Search for the cell housing the specified text and yield its (x, y) center coordinate. 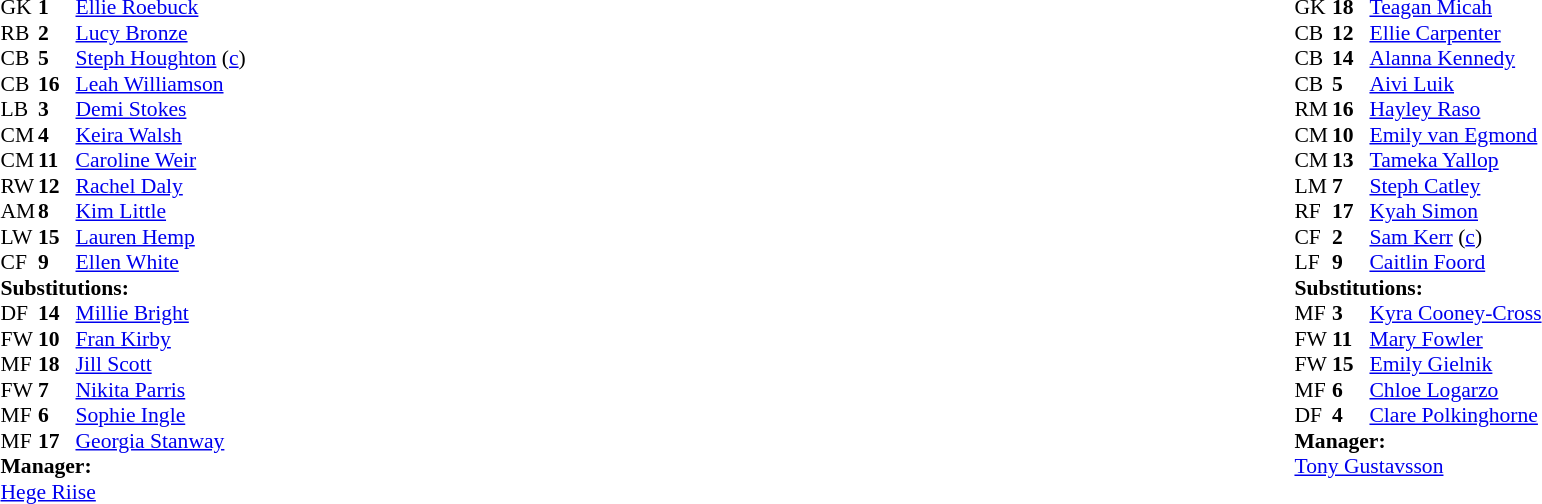
Emily Gielnik (1455, 365)
Caroline Weir (161, 161)
Kim Little (161, 211)
Alanna Kennedy (1455, 59)
Hayley Raso (1455, 109)
RM (1313, 109)
13 (1351, 161)
Lauren Hemp (161, 237)
LW (19, 237)
Mary Fowler (1455, 339)
Millie Bright (161, 313)
Sam Kerr (c) (1455, 237)
LB (19, 109)
RW (19, 186)
Caitlin Foord (1455, 263)
Steph Houghton (c) (161, 59)
Nikita Parris (161, 390)
Jill Scott (161, 365)
8 (57, 211)
Ellen White (161, 263)
Kyah Simon (1455, 211)
Tony Gustavsson (1418, 467)
Chloe Logarzo (1455, 390)
AM (19, 211)
LM (1313, 186)
Georgia Stanway (161, 441)
Kyra Cooney-Cross (1455, 313)
Rachel Daly (161, 186)
Tameka Yallop (1455, 161)
Fran Kirby (161, 339)
Aivi Luik (1455, 84)
Steph Catley (1455, 186)
Demi Stokes (161, 109)
18 (57, 365)
Leah Williamson (161, 84)
LF (1313, 263)
Keira Walsh (161, 135)
RF (1313, 211)
Ellie Carpenter (1455, 33)
Sophie Ingle (161, 415)
Clare Polkinghorne (1455, 415)
Emily van Egmond (1455, 135)
RB (19, 33)
Lucy Bronze (161, 33)
